Return the (X, Y) coordinate for the center point of the cell that contains the specified text.  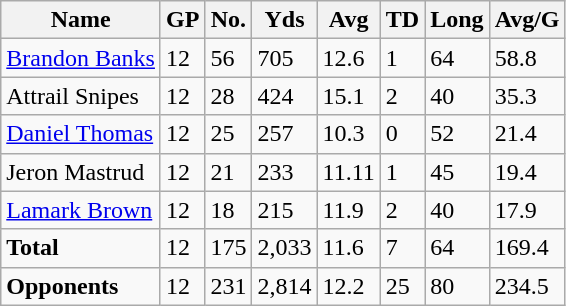
52 (457, 134)
15.1 (348, 96)
80 (457, 286)
11.9 (348, 210)
Avg (348, 20)
21 (228, 172)
Brandon Banks (81, 58)
169.4 (527, 248)
21.4 (527, 134)
Jeron Mastrud (81, 172)
257 (284, 134)
58.8 (527, 58)
45 (457, 172)
19.4 (527, 172)
11.11 (348, 172)
28 (228, 96)
Yds (284, 20)
0 (402, 134)
No. (228, 20)
35.3 (527, 96)
Long (457, 20)
17.9 (527, 210)
215 (284, 210)
TD (402, 20)
7 (402, 248)
Attrail Snipes (81, 96)
233 (284, 172)
11.6 (348, 248)
424 (284, 96)
GP (182, 20)
Avg/G (527, 20)
Lamark Brown (81, 210)
Opponents (81, 286)
Daniel Thomas (81, 134)
231 (228, 286)
Name (81, 20)
175 (228, 248)
18 (228, 210)
2,033 (284, 248)
234.5 (527, 286)
10.3 (348, 134)
12.2 (348, 286)
12.6 (348, 58)
2,814 (284, 286)
705 (284, 58)
56 (228, 58)
Total (81, 248)
